Provide the (X, Y) coordinate of the cell's center where the given text is located.  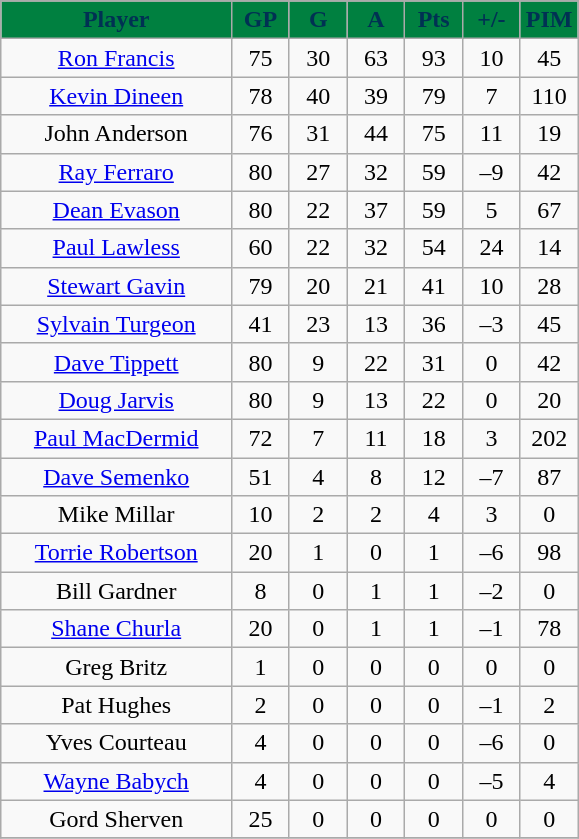
72 (261, 438)
40 (318, 96)
Sylvain Turgeon (116, 324)
93 (434, 58)
25 (261, 819)
Doug Jarvis (116, 400)
Torrie Robertson (116, 553)
87 (549, 477)
98 (549, 553)
John Anderson (116, 134)
Kevin Dineen (116, 96)
Dave Tippett (116, 362)
Pts (434, 20)
37 (376, 210)
A (376, 20)
14 (549, 248)
Dean Evason (116, 210)
–2 (492, 591)
–7 (492, 477)
30 (318, 58)
19 (549, 134)
–3 (492, 324)
28 (549, 286)
Bill Gardner (116, 591)
+/- (492, 20)
Pat Hughes (116, 705)
18 (434, 438)
Paul Lawless (116, 248)
Mike Millar (116, 515)
G (318, 20)
Ray Ferraro (116, 172)
24 (492, 248)
60 (261, 248)
67 (549, 210)
Player (116, 20)
Gord Sherven (116, 819)
Wayne Babych (116, 781)
63 (376, 58)
110 (549, 96)
–9 (492, 172)
51 (261, 477)
Ron Francis (116, 58)
12 (434, 477)
GP (261, 20)
Greg Britz (116, 667)
27 (318, 172)
202 (549, 438)
Stewart Gavin (116, 286)
PIM (549, 20)
44 (376, 134)
39 (376, 96)
54 (434, 248)
Yves Courteau (116, 743)
36 (434, 324)
76 (261, 134)
21 (376, 286)
–5 (492, 781)
Dave Semenko (116, 477)
23 (318, 324)
Shane Churla (116, 629)
5 (492, 210)
Paul MacDermid (116, 438)
